Determine the (x, y) coordinate at the center of the cell enclosing the given text.  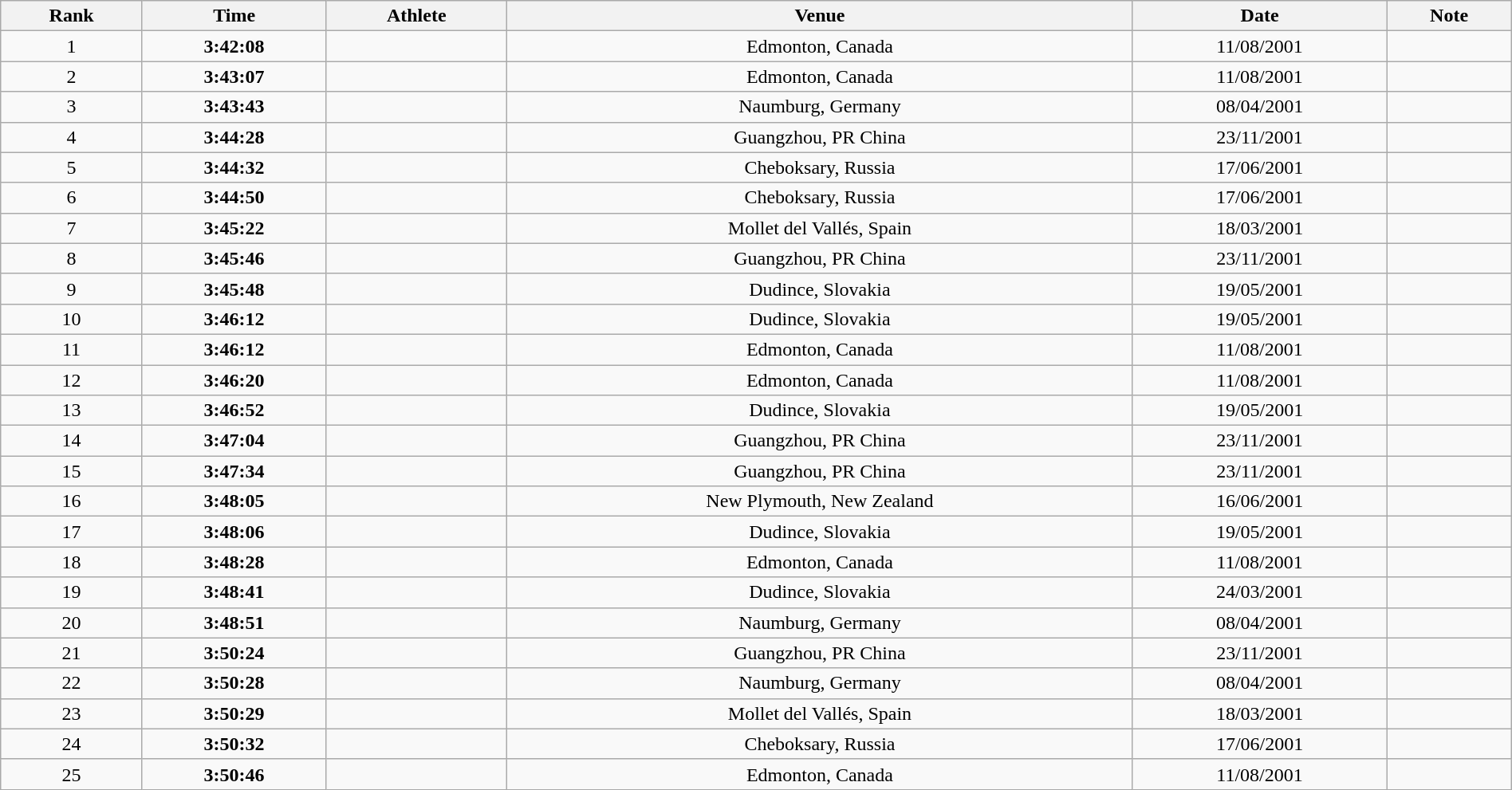
3:48:41 (234, 592)
3:48:28 (234, 562)
25 (72, 774)
Athlete (416, 16)
3:48:51 (234, 623)
12 (72, 380)
15 (72, 471)
3:50:28 (234, 683)
3:45:22 (234, 228)
3:42:08 (234, 46)
3:48:05 (234, 501)
Date (1260, 16)
3:50:24 (234, 653)
23 (72, 713)
17 (72, 532)
3:50:29 (234, 713)
3:48:06 (234, 532)
19 (72, 592)
6 (72, 198)
New Plymouth, New Zealand (820, 501)
13 (72, 411)
7 (72, 228)
3 (72, 107)
4 (72, 137)
3:44:28 (234, 137)
22 (72, 683)
9 (72, 289)
Rank (72, 16)
21 (72, 653)
3:50:32 (234, 744)
3:46:52 (234, 411)
3:43:07 (234, 77)
18 (72, 562)
20 (72, 623)
10 (72, 319)
11 (72, 349)
24/03/2001 (1260, 592)
3:45:46 (234, 258)
3:44:32 (234, 167)
3:45:48 (234, 289)
5 (72, 167)
24 (72, 744)
3:50:46 (234, 774)
Note (1449, 16)
3:47:04 (234, 441)
3:46:20 (234, 380)
3:44:50 (234, 198)
3:43:43 (234, 107)
1 (72, 46)
Time (234, 16)
3:47:34 (234, 471)
16 (72, 501)
Venue (820, 16)
8 (72, 258)
16/06/2001 (1260, 501)
2 (72, 77)
14 (72, 441)
